Return (X, Y) of the center of cell containing provided text 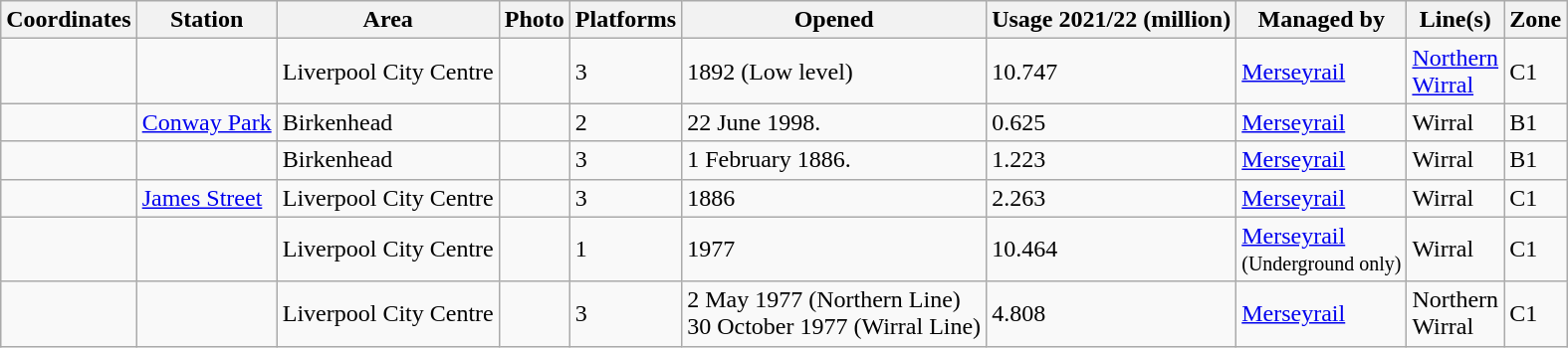
1977 (834, 249)
10.747 (1111, 72)
1 (625, 249)
4.808 (1111, 314)
Line(s) (1456, 20)
Merseyrail(Underground only) (1322, 249)
Photo (534, 20)
Station (207, 20)
1892 (Low level) (834, 72)
James Street (207, 198)
Conway Park (207, 122)
1886 (834, 198)
10.464 (1111, 249)
1 February 1886. (834, 160)
2 (625, 122)
2 May 1977 (Northern Line)30 October 1977 (Wirral Line) (834, 314)
1.223 (1111, 160)
Coordinates (69, 20)
Managed by (1322, 20)
22 June 1998. (834, 122)
Area (388, 20)
Usage 2021/22 (million) (1111, 20)
0.625 (1111, 122)
Zone (1535, 20)
Opened (834, 20)
Platforms (625, 20)
2.263 (1111, 198)
